For the text-containing cell, return its midpoint in [x, y] coordinate format. 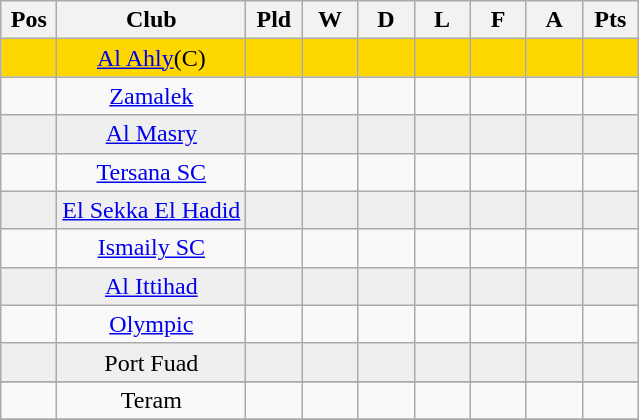
Ismaily SC [152, 248]
Pld [274, 20]
Club [152, 20]
W [330, 20]
Tersana SC [152, 172]
Pts [610, 20]
Pos [29, 20]
Al Masry [152, 134]
L [442, 20]
D [386, 20]
F [498, 20]
Al Ittihad [152, 286]
Zamalek [152, 96]
A [554, 20]
Olympic [152, 324]
El Sekka El Hadid [152, 210]
Port Fuad [152, 362]
Al Ahly(C) [152, 58]
Teram [152, 400]
